Output the (X, Y) coordinate of the center of the cell containing the given text.  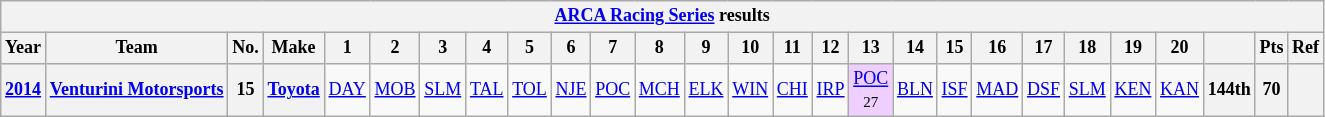
NJE (571, 90)
5 (530, 48)
16 (998, 48)
20 (1180, 48)
CHI (793, 90)
12 (830, 48)
Make (294, 48)
2014 (24, 90)
13 (871, 48)
Team (136, 48)
ISF (954, 90)
BLN (916, 90)
4 (487, 48)
144th (1229, 90)
POC (613, 90)
TAL (487, 90)
6 (571, 48)
70 (1272, 90)
ELK (706, 90)
KEN (1133, 90)
ARCA Racing Series results (662, 16)
KAN (1180, 90)
11 (793, 48)
8 (659, 48)
DSF (1044, 90)
Year (24, 48)
TOL (530, 90)
14 (916, 48)
Toyota (294, 90)
19 (1133, 48)
Ref (1306, 48)
No. (246, 48)
DAY (347, 90)
Pts (1272, 48)
IRP (830, 90)
WIN (750, 90)
3 (443, 48)
9 (706, 48)
1 (347, 48)
POC27 (871, 90)
MAD (998, 90)
MOB (395, 90)
Venturini Motorsports (136, 90)
MCH (659, 90)
10 (750, 48)
7 (613, 48)
2 (395, 48)
18 (1087, 48)
17 (1044, 48)
